Search for the cell housing the specified text and yield its (x, y) center coordinate. 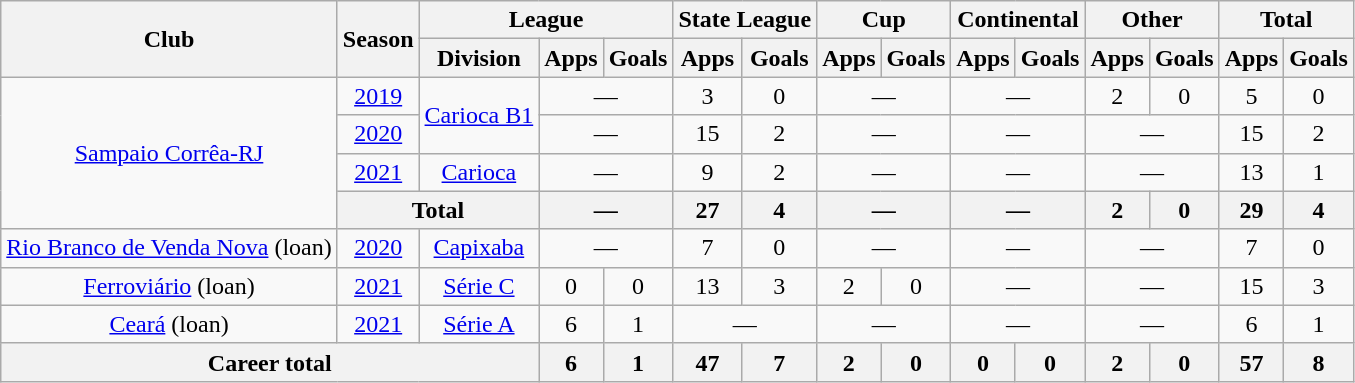
Ceará (loan) (170, 324)
Cup (884, 20)
Série C (479, 286)
57 (1251, 362)
8 (1319, 362)
Sampaio Corrêa-RJ (170, 153)
Rio Branco de Venda Nova (loan) (170, 248)
9 (708, 172)
Carioca (479, 172)
Division (479, 58)
Club (170, 39)
Capixaba (479, 248)
State League (745, 20)
Série A (479, 324)
Career total (270, 362)
League (546, 20)
Carioca B1 (479, 115)
Continental (1018, 20)
2019 (378, 96)
5 (1251, 96)
Season (378, 39)
27 (708, 210)
29 (1251, 210)
Other (1152, 20)
Ferroviário (loan) (170, 286)
47 (708, 362)
